Search for the cell housing the specified text and yield its (X, Y) center coordinate. 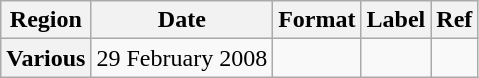
Format (317, 20)
Date (182, 20)
Label (396, 20)
29 February 2008 (182, 58)
Region (46, 20)
Ref (454, 20)
Various (46, 58)
